Provide the [X, Y] coordinate of the cell's center where the given text is located.  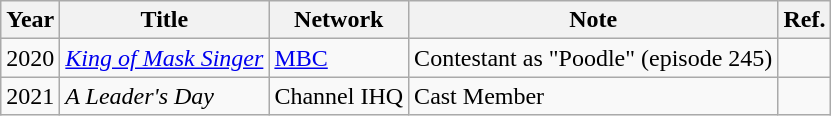
2021 [30, 96]
Note [594, 20]
A Leader's Day [164, 96]
Network [339, 20]
2020 [30, 58]
Channel IHQ [339, 96]
Title [164, 20]
Cast Member [594, 96]
King of Mask Singer [164, 58]
MBC [339, 58]
Ref. [804, 20]
Contestant as "Poodle" (episode 245) [594, 58]
Year [30, 20]
